For the text-containing cell, return its midpoint in [x, y] coordinate format. 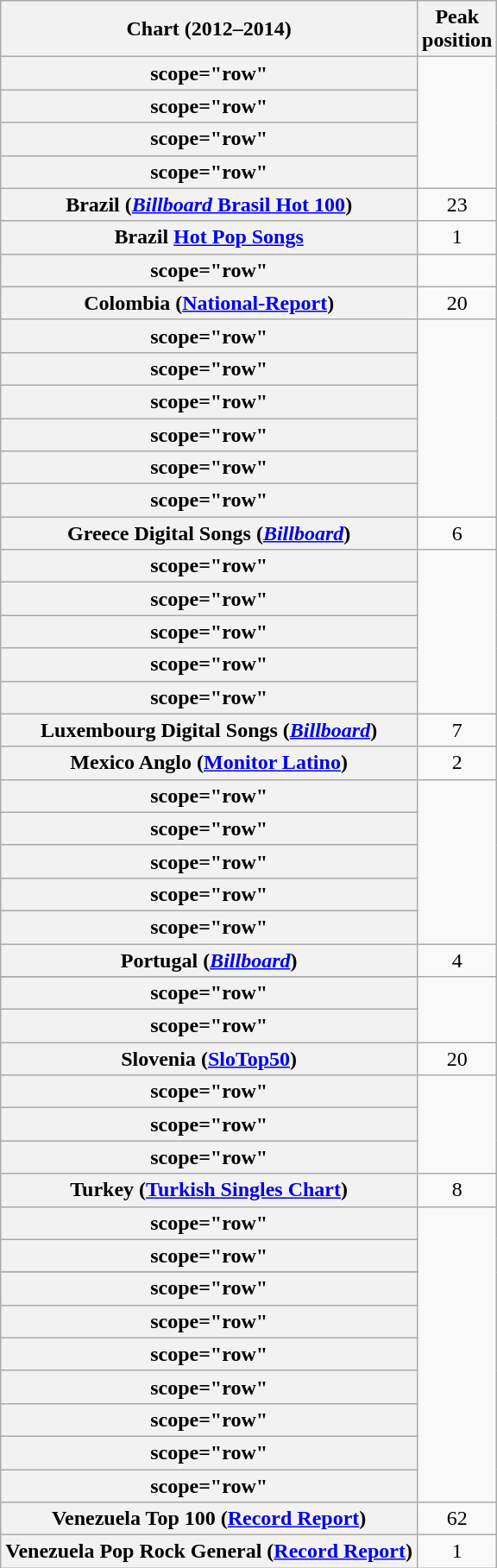
Mexico Anglo (Monitor Latino) [209, 763]
Venezuela Pop Rock General (Record Report) [209, 1552]
23 [457, 205]
6 [457, 533]
Brazil Hot Pop Songs [209, 237]
Peak position [457, 29]
Colombia (National-Report) [209, 303]
Greece Digital Songs (Billboard) [209, 533]
8 [457, 1190]
Luxembourg Digital Songs (Billboard) [209, 730]
Chart (2012–2014) [209, 29]
Venezuela Top 100 (Record Report) [209, 1519]
7 [457, 730]
2 [457, 763]
4 [457, 960]
Brazil (Billboard Brasil Hot 100) [209, 205]
Turkey (Turkish Singles Chart) [209, 1190]
62 [457, 1519]
Slovenia (SloTop50) [209, 1059]
Portugal (Billboard) [209, 960]
